Determine the (x, y) coordinate at the center of the cell enclosing the given text.  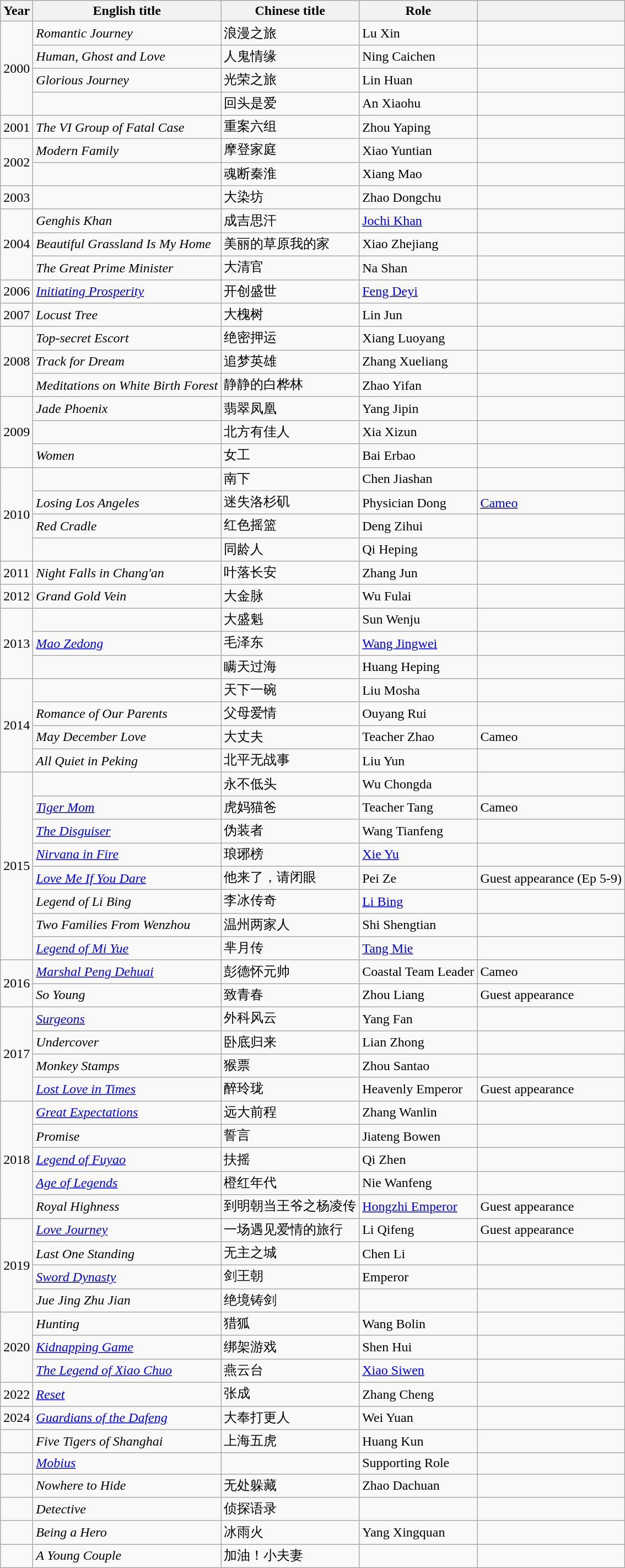
Xiao Zhejiang (418, 245)
The Great Prime Minister (127, 268)
燕云台 (290, 1371)
侦探语录 (290, 1510)
Losing Los Angeles (127, 503)
Qi Zhen (418, 1160)
一场遇见爱情的旅行 (290, 1231)
Great Expectations (127, 1113)
美丽的草原我的家 (290, 245)
2004 (17, 244)
Ning Caichen (418, 56)
2010 (17, 514)
2018 (17, 1160)
彭德怀元帅 (290, 971)
上海五虎 (290, 1441)
誓言 (290, 1136)
Lian Zhong (418, 1042)
Supporting Role (418, 1463)
May December Love (127, 738)
浪漫之旅 (290, 33)
橙红年代 (290, 1183)
北平无战事 (290, 761)
Love Journey (127, 1231)
2017 (17, 1054)
Legend of Fuyao (127, 1160)
Jochi Khan (418, 221)
瞒天过海 (290, 667)
Heavenly Emperor (418, 1089)
Sun Wenju (418, 620)
Lost Love in Times (127, 1089)
Xiao Yuntian (418, 151)
虎妈猫爸 (290, 807)
The Disguiser (127, 831)
Glorious Journey (127, 80)
红色摇篮 (290, 526)
Wei Yuan (418, 1418)
温州两家人 (290, 925)
Top-secret Escort (127, 339)
English title (127, 11)
Undercover (127, 1042)
2001 (17, 127)
The Legend of Xiao Chuo (127, 1371)
Five Tigers of Shanghai (127, 1441)
Emperor (418, 1277)
Xiang Mao (418, 174)
毛泽东 (290, 643)
大盛魁 (290, 620)
Xiang Luoyang (418, 339)
Age of Legends (127, 1183)
Physician Dong (418, 503)
猎狐 (290, 1324)
剑王朝 (290, 1277)
重案六组 (290, 127)
Liu Mosha (418, 690)
远大前程 (290, 1113)
芈月传 (290, 948)
Nowhere to Hide (127, 1485)
Last One Standing (127, 1254)
天下一碗 (290, 690)
2020 (17, 1347)
Mao Zedong (127, 643)
大丈夫 (290, 738)
Zhou Santao (418, 1066)
A Young Couple (127, 1556)
2016 (17, 984)
Women (127, 455)
Pei Ze (418, 878)
Huang Kun (418, 1441)
Zhang Wanlin (418, 1113)
大金脉 (290, 597)
Initiating Prosperity (127, 291)
Chinese title (290, 11)
大槐树 (290, 315)
琅琊榜 (290, 855)
光荣之旅 (290, 80)
北方有佳人 (290, 432)
张成 (290, 1394)
2011 (17, 573)
到明朝当王爷之杨凌传 (290, 1206)
Marshal Peng Dehuai (127, 971)
Coastal Team Leader (418, 971)
Zhang Jun (418, 573)
Yang Fan (418, 1019)
All Quiet in Peking (127, 761)
外科风云 (290, 1019)
卧底归来 (290, 1042)
Huang Heping (418, 667)
回头是爱 (290, 104)
Feng Deyi (418, 291)
Jiateng Bowen (418, 1136)
Legend of Mi Yue (127, 948)
Kidnapping Game (127, 1347)
加油！小夫妻 (290, 1556)
Wang Bolin (418, 1324)
他来了，请闭眼 (290, 878)
Tang Mie (418, 948)
Beautiful Grassland Is My Home (127, 245)
Bai Erbao (418, 455)
Zhang Cheng (418, 1394)
Sword Dynasty (127, 1277)
Promise (127, 1136)
Teacher Tang (418, 807)
Nirvana in Fire (127, 855)
Chen Li (418, 1254)
父母爱情 (290, 713)
2002 (17, 162)
追梦英雄 (290, 362)
猴票 (290, 1066)
2024 (17, 1418)
叶落长安 (290, 573)
Zhou Yaping (418, 127)
Xie Yu (418, 855)
Guardians of the Dafeng (127, 1418)
Jade Phoenix (127, 409)
Ouyang Rui (418, 713)
2009 (17, 432)
2015 (17, 866)
Tiger Mom (127, 807)
Teacher Zhao (418, 738)
魂断秦淮 (290, 174)
Wu Fulai (418, 597)
2003 (17, 197)
Lu Xin (418, 33)
Zhao Dongchu (418, 197)
大清官 (290, 268)
Li Bing (418, 902)
开创盛世 (290, 291)
Xiao Siwen (418, 1371)
Lin Huan (418, 80)
Wang Jingwei (418, 643)
2012 (17, 597)
Monkey Stamps (127, 1066)
醉玲珑 (290, 1089)
伪装者 (290, 831)
Love Me If You Dare (127, 878)
Lin Jun (418, 315)
Nie Wanfeng (418, 1183)
翡翠凤凰 (290, 409)
成吉思汗 (290, 221)
静静的白桦林 (290, 385)
Locust Tree (127, 315)
Zhou Liang (418, 996)
The VI Group of Fatal Case (127, 127)
Shi Shengtian (418, 925)
Hunting (127, 1324)
Modern Family (127, 151)
Romantic Journey (127, 33)
南下 (290, 480)
Reset (127, 1394)
迷失洛杉矶 (290, 503)
Surgeons (127, 1019)
Li Qifeng (418, 1231)
2013 (17, 643)
Romance of Our Parents (127, 713)
致青春 (290, 996)
同龄人 (290, 549)
Year (17, 11)
Human, Ghost and Love (127, 56)
Jue Jing Zhu Jian (127, 1300)
无主之城 (290, 1254)
绑架游戏 (290, 1347)
摩登家庭 (290, 151)
Xia Xizun (418, 432)
Genghis Khan (127, 221)
人鬼情缘 (290, 56)
Legend of Li Bing (127, 902)
Zhao Dachuan (418, 1485)
Meditations on White Birth Forest (127, 385)
Mobius (127, 1463)
永不低头 (290, 784)
扶摇 (290, 1160)
Grand Gold Vein (127, 597)
Red Cradle (127, 526)
Wu Chongda (418, 784)
冰雨火 (290, 1533)
Night Falls in Chang'an (127, 573)
Na Shan (418, 268)
Liu Yun (418, 761)
Qi Heping (418, 549)
Chen Jiashan (418, 480)
Zhao Yifan (418, 385)
大染坊 (290, 197)
2019 (17, 1265)
Guest appearance (Ep 5-9) (551, 878)
Role (418, 11)
无处躲藏 (290, 1485)
Deng Zihui (418, 526)
Shen Hui (418, 1347)
An Xiaohu (418, 104)
绝境铸剑 (290, 1300)
Being a Hero (127, 1533)
Wang Tianfeng (418, 831)
Two Families From Wenzhou (127, 925)
大奉打更人 (290, 1418)
Track for Dream (127, 362)
Yang Jipin (418, 409)
2006 (17, 291)
2022 (17, 1394)
2007 (17, 315)
So Young (127, 996)
2014 (17, 726)
Detective (127, 1510)
Royal Highness (127, 1206)
2000 (17, 68)
Yang Xingquan (418, 1533)
Hongzhi Emperor (418, 1206)
女工 (290, 455)
Zhang Xueliang (418, 362)
李冰传奇 (290, 902)
2008 (17, 362)
绝密押运 (290, 339)
